Extract the [X, Y] coordinate from the center of the cell holding the provided text.  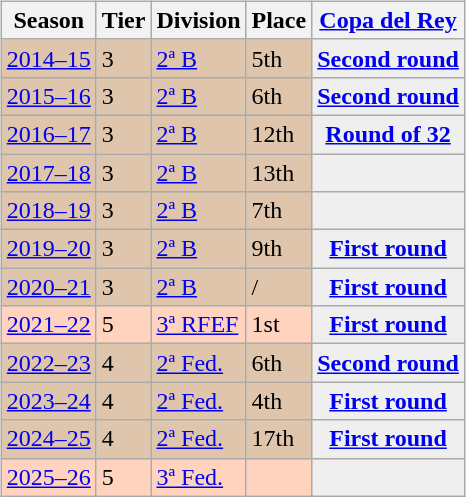
2019–20 [48, 249]
17th [279, 439]
2021–22 [48, 325]
12th [279, 134]
2023–24 [48, 401]
2015–16 [48, 96]
Season [48, 20]
9th [279, 249]
4th [279, 401]
Round of 32 [388, 134]
2020–21 [48, 287]
13th [279, 173]
3ª RFEF [198, 325]
2018–19 [48, 211]
2016–17 [48, 134]
3ª Fed. [198, 477]
7th [279, 211]
2022–23 [48, 363]
/ [279, 287]
5th [279, 58]
Division [198, 20]
Place [279, 20]
Copa del Rey [388, 20]
Tier [124, 20]
2014–15 [48, 58]
1st [279, 325]
2025–26 [48, 477]
2017–18 [48, 173]
2024–25 [48, 439]
